Pinpoint the cell where the given text exists, returning its [X, Y] midpoint coordinate. 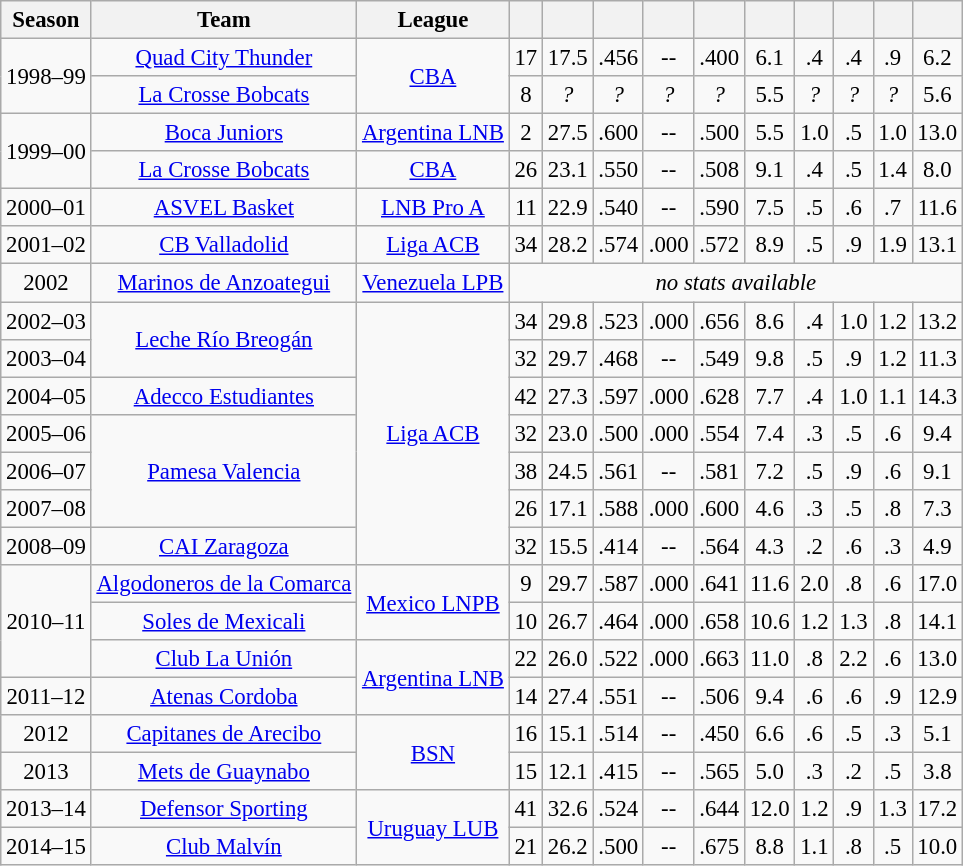
1.9 [892, 245]
27.3 [568, 396]
2003–04 [46, 358]
5.0 [769, 772]
Mexico LNPB [434, 602]
2013 [46, 772]
10 [526, 621]
2012 [46, 734]
.415 [618, 772]
.540 [618, 208]
BSN [434, 752]
22 [526, 659]
.524 [618, 809]
27.4 [568, 697]
17 [526, 58]
9 [526, 584]
9.8 [769, 358]
5.1 [937, 734]
8.0 [937, 170]
32.6 [568, 809]
.561 [618, 471]
21 [526, 847]
ASVEL Basket [224, 208]
2.2 [854, 659]
Pamesa Valencia [224, 470]
4.9 [937, 546]
10.0 [937, 847]
1998–99 [46, 76]
11.3 [937, 358]
.574 [618, 245]
Team [224, 20]
2.0 [814, 584]
13.1 [937, 245]
.464 [618, 621]
2011–12 [46, 697]
17.0 [937, 584]
Atenas Cordoba [224, 697]
2014–15 [46, 847]
27.5 [568, 133]
15 [526, 772]
3.8 [937, 772]
Uruguay LUB [434, 828]
.597 [618, 396]
.456 [618, 58]
26.0 [568, 659]
42 [526, 396]
38 [526, 471]
7.7 [769, 396]
6.2 [937, 58]
2002 [46, 283]
4.3 [769, 546]
.523 [618, 321]
Defensor Sporting [224, 809]
Soles de Mexicali [224, 621]
.400 [719, 58]
Algodoneros de la Comarca [224, 584]
7.3 [937, 509]
17.2 [937, 809]
12.1 [568, 772]
23.1 [568, 170]
1.4 [892, 170]
41 [526, 809]
.522 [618, 659]
24.5 [568, 471]
2013–14 [46, 809]
CB Valladolid [224, 245]
14.3 [937, 396]
.564 [719, 546]
.554 [719, 433]
12.0 [769, 809]
2005–06 [46, 433]
15.1 [568, 734]
Season [46, 20]
6.1 [769, 58]
22.9 [568, 208]
.508 [719, 170]
2001–02 [46, 245]
.549 [719, 358]
2004–05 [46, 396]
12.9 [937, 697]
Club La Unión [224, 659]
no stats available [736, 283]
.581 [719, 471]
.551 [618, 697]
26.2 [568, 847]
Marinos de Anzoategui [224, 283]
2010–11 [46, 622]
.675 [719, 847]
16 [526, 734]
2006–07 [46, 471]
7.5 [769, 208]
.587 [618, 584]
.663 [719, 659]
4.6 [769, 509]
17.5 [568, 58]
Quad City Thunder [224, 58]
.514 [618, 734]
13.2 [937, 321]
6.6 [769, 734]
Leche Río Breogán [224, 340]
2 [526, 133]
League [434, 20]
.565 [719, 772]
7.2 [769, 471]
14.1 [937, 621]
Mets de Guaynabo [224, 772]
Venezuela LPB [434, 283]
2000–01 [46, 208]
.590 [719, 208]
29.8 [568, 321]
.414 [618, 546]
LNB Pro A [434, 208]
CAI Zaragoza [224, 546]
.572 [719, 245]
15.5 [568, 546]
7.4 [769, 433]
.468 [618, 358]
Adecco Estudiantes [224, 396]
.644 [719, 809]
28.2 [568, 245]
11.0 [769, 659]
2007–08 [46, 509]
10.6 [769, 621]
Capitanes de Arecibo [224, 734]
Club Malvín [224, 847]
8 [526, 95]
1999–00 [46, 152]
26.7 [568, 621]
14 [526, 697]
Boca Juniors [224, 133]
2008–09 [46, 546]
8.8 [769, 847]
8.9 [769, 245]
8.6 [769, 321]
.550 [618, 170]
.7 [892, 208]
.656 [719, 321]
23.0 [568, 433]
17.1 [568, 509]
.588 [618, 509]
5.6 [937, 95]
.658 [719, 621]
2002–03 [46, 321]
.628 [719, 396]
.450 [719, 734]
.506 [719, 697]
.641 [719, 584]
11 [526, 208]
